Pinpoint the cell where the given text exists, returning its [x, y] midpoint coordinate. 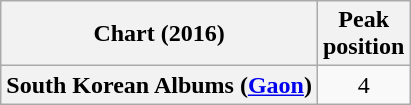
Chart (2016) [160, 34]
Peakposition [363, 34]
4 [363, 85]
South Korean Albums (Gaon) [160, 85]
